Detect which cell encompasses the target text, then output its [X, Y] center coordinate. 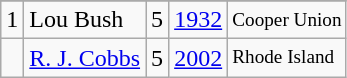
R. J. Cobbs [85, 58]
1 [12, 20]
Cooper Union [287, 20]
Lou Bush [85, 20]
Rhode Island [287, 58]
1932 [198, 20]
2002 [198, 58]
